Return the [X, Y] coordinate for the center point of the cell that contains the specified text.  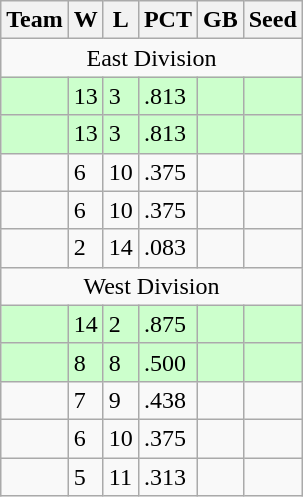
5 [86, 477]
9 [120, 400]
W [86, 20]
7 [86, 400]
East Division [152, 58]
.500 [168, 362]
.875 [168, 324]
.313 [168, 477]
Team [35, 20]
PCT [168, 20]
Seed [272, 20]
.438 [168, 400]
11 [120, 477]
GB [220, 20]
L [120, 20]
.083 [168, 248]
West Division [152, 286]
